Pinpoint the cell where the given text exists, returning its [X, Y] midpoint coordinate. 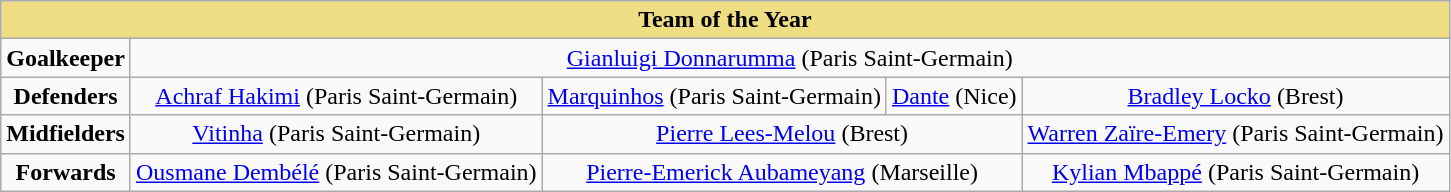
Gianluigi Donnarumma (Paris Saint-Germain) [790, 58]
Bradley Locko (Brest) [1236, 96]
Achraf Hakimi (Paris Saint-Germain) [336, 96]
Forwards [66, 172]
Team of the Year [725, 20]
Midfielders [66, 134]
Dante (Nice) [954, 96]
Pierre Lees-Melou (Brest) [782, 134]
Marquinhos (Paris Saint-Germain) [714, 96]
Kylian Mbappé (Paris Saint-Germain) [1236, 172]
Pierre-Emerick Aubameyang (Marseille) [782, 172]
Vitinha (Paris Saint-Germain) [336, 134]
Defenders [66, 96]
Warren Zaïre-Emery (Paris Saint-Germain) [1236, 134]
Ousmane Dembélé (Paris Saint-Germain) [336, 172]
Goalkeeper [66, 58]
